Capture the cell that displays the provided text and extract its (X, Y) central coordinate. 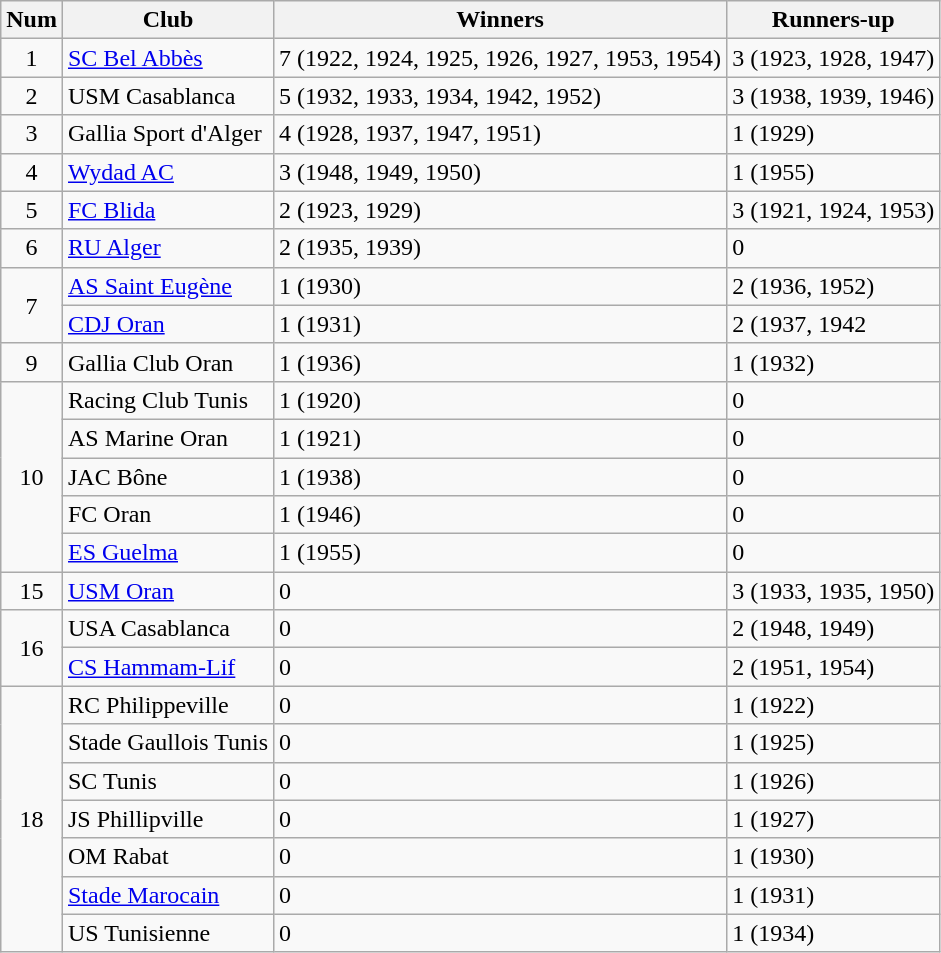
6 (32, 248)
JAC Bône (168, 477)
1 (1932) (834, 362)
3 (1938, 1939, 1946) (834, 96)
3 (32, 134)
1 (1927) (834, 819)
FC Blida (168, 210)
7 (32, 305)
JS Phillipville (168, 819)
1 (1946) (500, 515)
2 (1936, 1952) (834, 286)
Wydad AC (168, 172)
3 (1948, 1949, 1950) (500, 172)
ES Guelma (168, 553)
SC Bel Abbès (168, 58)
1 (1920) (500, 400)
US Tunisienne (168, 933)
CDJ Oran (168, 324)
Stade Marocain (168, 895)
1 (1921) (500, 438)
Winners (500, 20)
3 (1923, 1928, 1947) (834, 58)
Gallia Club Oran (168, 362)
15 (32, 591)
USA Casablanca (168, 629)
2 (1935, 1939) (500, 248)
RC Philippeville (168, 705)
AS Saint Eugène (168, 286)
1 (1926) (834, 781)
2 (1948, 1949) (834, 629)
Stade Gaullois Tunis (168, 743)
10 (32, 476)
3 (1933, 1935, 1950) (834, 591)
4 (32, 172)
5 (32, 210)
5 (1932, 1933, 1934, 1942, 1952) (500, 96)
9 (32, 362)
Num (32, 20)
7 (1922, 1924, 1925, 1926, 1927, 1953, 1954) (500, 58)
2 (1937, 1942 (834, 324)
1 (32, 58)
1 (1938) (500, 477)
1 (1936) (500, 362)
FC Oran (168, 515)
CS Hammam-Lif (168, 667)
1 (1922) (834, 705)
16 (32, 648)
4 (1928, 1937, 1947, 1951) (500, 134)
Runners-up (834, 20)
1 (1925) (834, 743)
2 (32, 96)
RU Alger (168, 248)
Racing Club Tunis (168, 400)
2 (1951, 1954) (834, 667)
Club (168, 20)
2 (1923, 1929) (500, 210)
USM Casablanca (168, 96)
OM Rabat (168, 857)
Gallia Sport d'Alger (168, 134)
3 (1921, 1924, 1953) (834, 210)
18 (32, 819)
USM Oran (168, 591)
AS Marine Oran (168, 438)
SC Tunis (168, 781)
1 (1934) (834, 933)
1 (1929) (834, 134)
